Output the [x, y] coordinate of the center of the cell containing the given text.  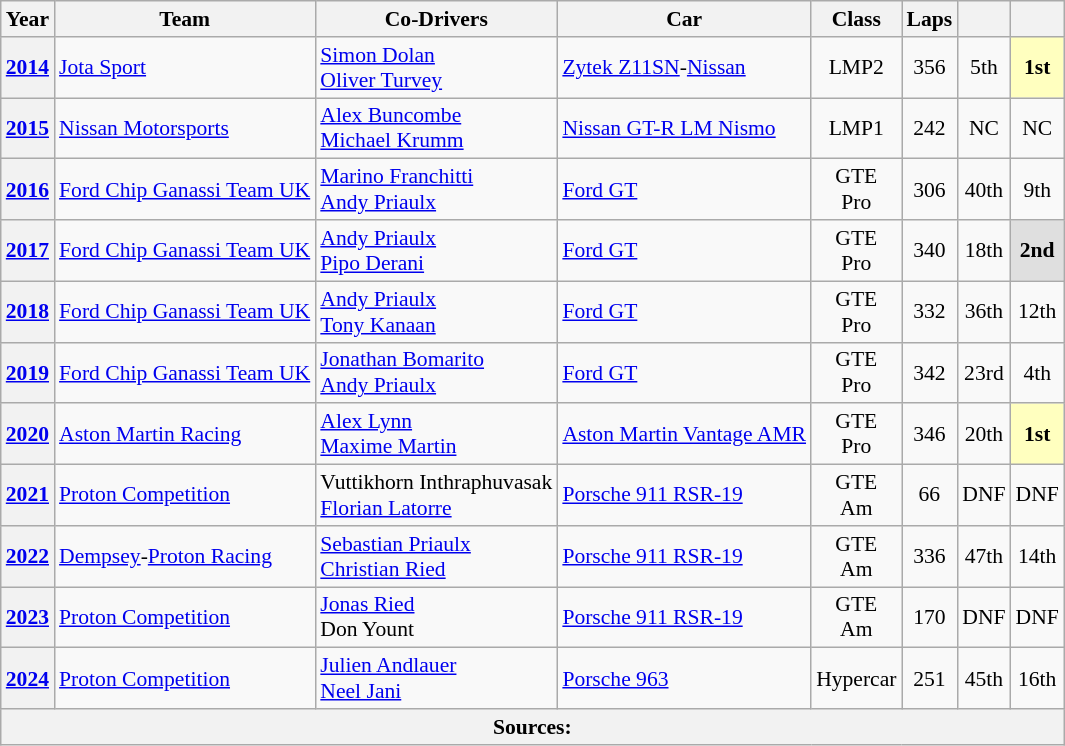
47th [984, 556]
2014 [28, 68]
Alex Lynn Maxime Martin [436, 434]
Andy Priaulx Tony Kanaan [436, 312]
336 [930, 556]
340 [930, 250]
Hypercar [856, 678]
40th [984, 190]
2022 [28, 556]
170 [930, 618]
2021 [28, 496]
14th [1038, 556]
Aston Martin Racing [184, 434]
Simon Dolan Oliver Turvey [436, 68]
2nd [1038, 250]
9th [1038, 190]
Class [856, 19]
Jonathan Bomarito Andy Priaulx [436, 372]
LMP2 [856, 68]
356 [930, 68]
Dempsey-Proton Racing [184, 556]
16th [1038, 678]
Team [184, 19]
2017 [28, 250]
Year [28, 19]
Vuttikhorn Inthraphuvasak Florian Latorre [436, 496]
251 [930, 678]
Alex Buncombe Michael Krumm [436, 128]
306 [930, 190]
2018 [28, 312]
Sebastian Priaulx Christian Ried [436, 556]
Zytek Z11SN-Nissan [684, 68]
66 [930, 496]
Sources: [532, 727]
332 [930, 312]
Aston Martin Vantage AMR [684, 434]
23rd [984, 372]
346 [930, 434]
Porsche 963 [684, 678]
5th [984, 68]
36th [984, 312]
342 [930, 372]
242 [930, 128]
20th [984, 434]
LMP1 [856, 128]
Nissan Motorsports [184, 128]
Laps [930, 19]
2023 [28, 618]
Marino Franchitti Andy Priaulx [436, 190]
2016 [28, 190]
4th [1038, 372]
2024 [28, 678]
18th [984, 250]
2015 [28, 128]
45th [984, 678]
Nissan GT-R LM Nismo [684, 128]
2019 [28, 372]
Jota Sport [184, 68]
Jonas Ried Don Yount [436, 618]
Andy Priaulx Pipo Derani [436, 250]
12th [1038, 312]
2020 [28, 434]
Co-Drivers [436, 19]
Julien Andlauer Neel Jani [436, 678]
Car [684, 19]
